Determine the (X, Y) coordinate at the center of the cell enclosing the given text.  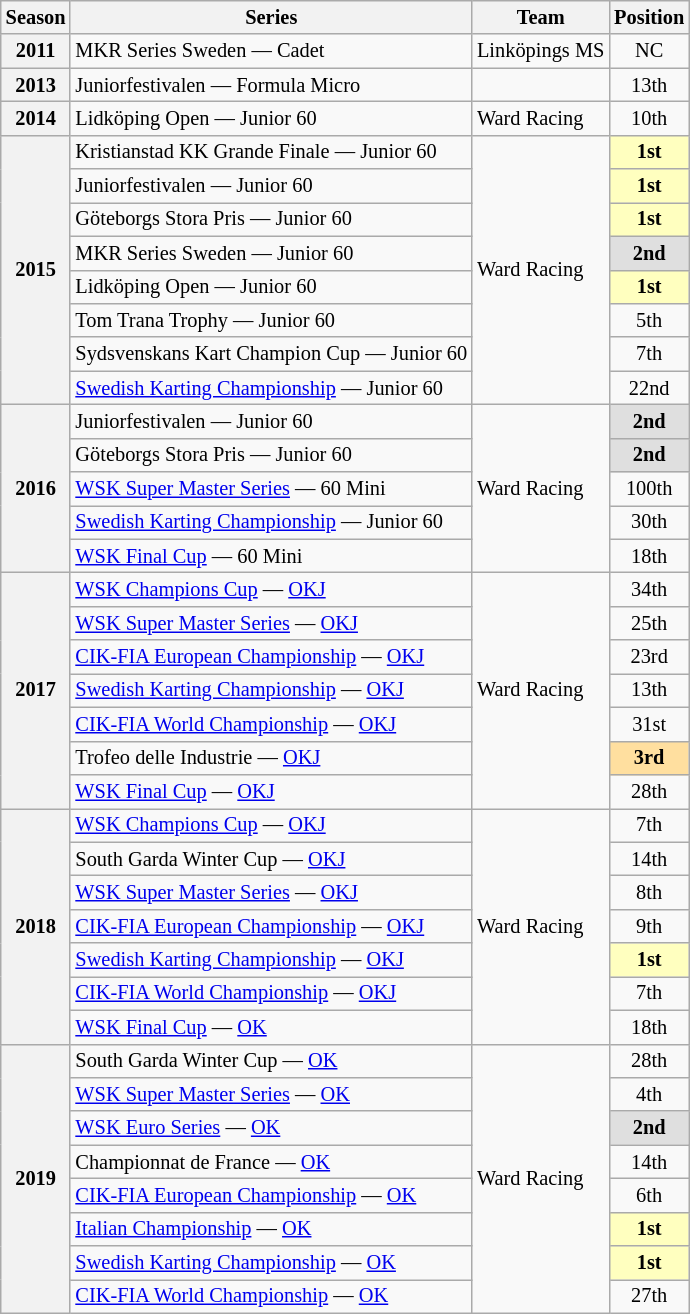
WSK Final Cup — 60 Mini (271, 556)
Position (649, 17)
NC (649, 51)
WSK Final Cup — OKJ (271, 791)
Championnat de France — OK (271, 1162)
31st (649, 724)
27th (649, 1296)
34th (649, 589)
2013 (36, 85)
2018 (36, 926)
MKR Series Sweden — Cadet (271, 51)
5th (649, 320)
Season (36, 17)
4th (649, 1094)
30th (649, 522)
2017 (36, 690)
Team (540, 17)
Italian Championship — OK (271, 1229)
Linköpings MS (540, 51)
WSK Super Master Series — 60 Mini (271, 489)
2014 (36, 118)
MKR Series Sweden — Junior 60 (271, 253)
3rd (649, 758)
WSK Final Cup — OK (271, 1027)
2011 (36, 51)
CIK-FIA European Championship — OK (271, 1195)
2015 (36, 270)
23rd (649, 657)
25th (649, 623)
Tom Trana Trophy — Junior 60 (271, 320)
CIK-FIA World Championship — OK (271, 1296)
10th (649, 118)
South Garda Winter Cup — OKJ (271, 859)
6th (649, 1195)
Swedish Karting Championship — OK (271, 1263)
Juniorfestivalen — Formula Micro (271, 85)
9th (649, 926)
Series (271, 17)
2019 (36, 1178)
WSK Super Master Series — OK (271, 1094)
Kristianstad KK Grande Finale — Junior 60 (271, 152)
2016 (36, 488)
WSK Euro Series — OK (271, 1128)
South Garda Winter Cup — OK (271, 1061)
8th (649, 892)
Sydsvenskans Kart Champion Cup — Junior 60 (271, 354)
22nd (649, 388)
100th (649, 489)
Trofeo delle Industrie — OKJ (271, 758)
